Extract the (x, y) coordinate from the center of the cell holding the provided text.  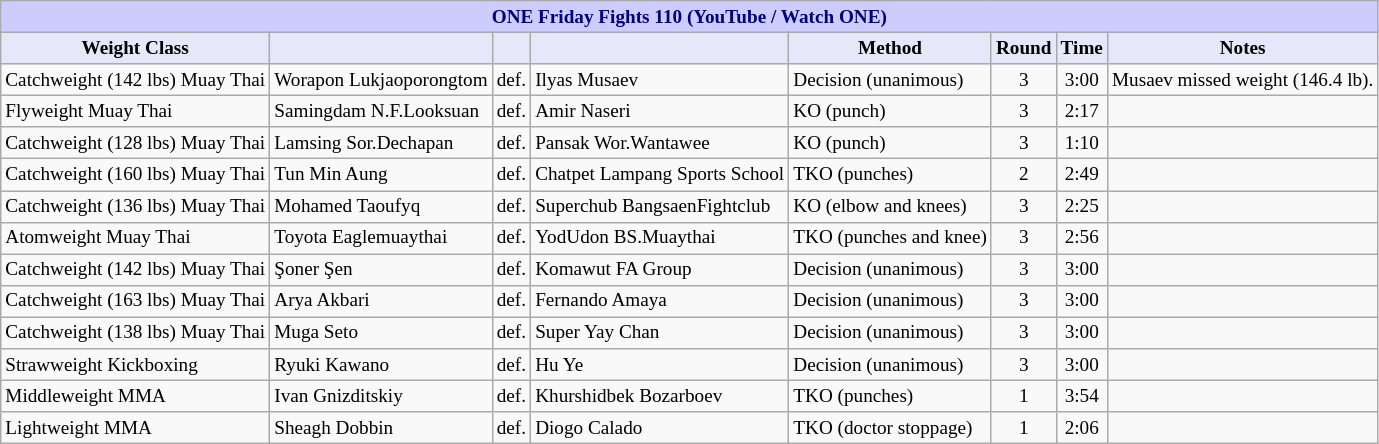
Strawweight Kickboxing (136, 365)
2:06 (1082, 428)
2:25 (1082, 206)
TKO (punches and knee) (890, 238)
Mohamed Taoufyq (381, 206)
Khurshidbek Bozarboev (660, 396)
Weight Class (136, 48)
Atomweight Muay Thai (136, 238)
Worapon Lukjaoporongtom (381, 80)
2:17 (1082, 111)
3:54 (1082, 396)
Flyweight Muay Thai (136, 111)
Catchweight (160 lbs) Muay Thai (136, 175)
KO (elbow and knees) (890, 206)
Toyota Eaglemuaythai (381, 238)
Arya Akbari (381, 301)
Middleweight MMA (136, 396)
Lightweight MMA (136, 428)
Notes (1242, 48)
Pansak Wor.Wantawee (660, 143)
2:56 (1082, 238)
2:49 (1082, 175)
Catchweight (138 lbs) Muay Thai (136, 333)
Sheagh Dobbin (381, 428)
Samingdam N.F.Looksuan (381, 111)
Ivan Gnizditskiy (381, 396)
Muga Seto (381, 333)
Diogo Calado (660, 428)
ONE Friday Fights 110 (YouTube / Watch ONE) (690, 17)
Catchweight (128 lbs) Muay Thai (136, 143)
1:10 (1082, 143)
Superchub BangsaenFightclub (660, 206)
Ilyas Musaev (660, 80)
Tun Min Aung (381, 175)
Ryuki Kawano (381, 365)
Super Yay Chan (660, 333)
Time (1082, 48)
Şoner Şen (381, 270)
Komawut FA Group (660, 270)
Catchweight (136 lbs) Muay Thai (136, 206)
Fernando Amaya (660, 301)
YodUdon BS.Muaythai (660, 238)
Catchweight (163 lbs) Muay Thai (136, 301)
Lamsing Sor.Dechapan (381, 143)
Amir Naseri (660, 111)
Round (1024, 48)
Method (890, 48)
2 (1024, 175)
Hu Ye (660, 365)
Musaev missed weight (146.4 lb). (1242, 80)
Chatpet Lampang Sports School (660, 175)
TKO (doctor stoppage) (890, 428)
